Detect which cell encompasses the target text, then output its [X, Y] center coordinate. 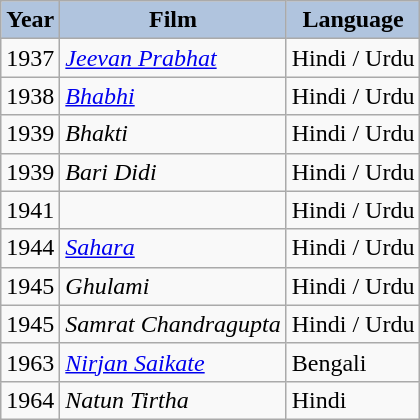
Year [30, 20]
Bhakti [173, 134]
Ghulami [173, 286]
1944 [30, 248]
1963 [30, 362]
Hindi [353, 400]
Samrat Chandragupta [173, 324]
Sahara [173, 248]
1964 [30, 400]
Bari Didi [173, 172]
Jeevan Prabhat [173, 58]
1941 [30, 210]
Natun Tirtha [173, 400]
Bhabhi [173, 96]
Language [353, 20]
Bengali [353, 362]
1937 [30, 58]
1938 [30, 96]
Nirjan Saikate [173, 362]
Film [173, 20]
